Search for the cell housing the specified text and yield its [x, y] center coordinate. 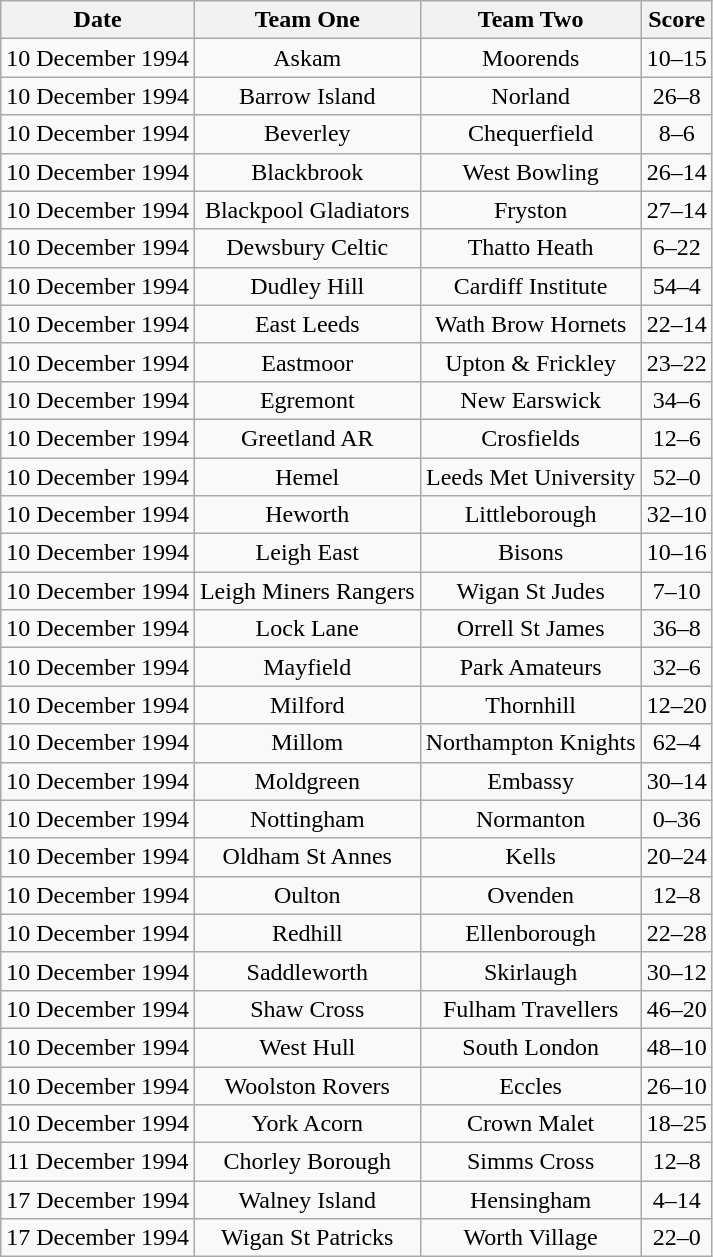
Park Amateurs [530, 667]
Nottingham [307, 819]
East Leeds [307, 324]
York Acorn [307, 1124]
52–0 [676, 477]
Skirlaugh [530, 971]
Woolston Rovers [307, 1085]
Littleborough [530, 515]
Hemel [307, 477]
Ovenden [530, 895]
Blackbrook [307, 172]
Thornhill [530, 705]
Blackpool Gladiators [307, 210]
22–14 [676, 324]
18–25 [676, 1124]
Eccles [530, 1085]
7–10 [676, 591]
62–4 [676, 743]
Moldgreen [307, 781]
Fulham Travellers [530, 1009]
10–15 [676, 58]
32–6 [676, 667]
12–20 [676, 705]
Thatto Heath [530, 248]
Oldham St Annes [307, 857]
48–10 [676, 1047]
Ellenborough [530, 933]
20–24 [676, 857]
Walney Island [307, 1200]
Date [98, 20]
Saddleworth [307, 971]
Leigh East [307, 553]
Fryston [530, 210]
Beverley [307, 134]
26–8 [676, 96]
4–14 [676, 1200]
Hensingham [530, 1200]
Lock Lane [307, 629]
34–6 [676, 400]
Chequerfield [530, 134]
Leigh Miners Rangers [307, 591]
10–16 [676, 553]
Orrell St James [530, 629]
54–4 [676, 286]
West Hull [307, 1047]
12–6 [676, 438]
Eastmoor [307, 362]
New Earswick [530, 400]
22–0 [676, 1238]
Milford [307, 705]
Wigan St Judes [530, 591]
Crosfields [530, 438]
Norland [530, 96]
South London [530, 1047]
Upton & Frickley [530, 362]
Worth Village [530, 1238]
Normanton [530, 819]
26–14 [676, 172]
Mayfield [307, 667]
Barrow Island [307, 96]
27–14 [676, 210]
6–22 [676, 248]
Score [676, 20]
Kells [530, 857]
22–28 [676, 933]
Dewsbury Celtic [307, 248]
Cardiff Institute [530, 286]
30–14 [676, 781]
Greetland AR [307, 438]
Team Two [530, 20]
30–12 [676, 971]
Moorends [530, 58]
Egremont [307, 400]
Wigan St Patricks [307, 1238]
23–22 [676, 362]
26–10 [676, 1085]
11 December 1994 [98, 1162]
Askam [307, 58]
Embassy [530, 781]
Crown Malet [530, 1124]
Millom [307, 743]
Wath Brow Hornets [530, 324]
Northampton Knights [530, 743]
0–36 [676, 819]
32–10 [676, 515]
Redhill [307, 933]
Simms Cross [530, 1162]
36–8 [676, 629]
West Bowling [530, 172]
Dudley Hill [307, 286]
Shaw Cross [307, 1009]
Heworth [307, 515]
Team One [307, 20]
8–6 [676, 134]
Oulton [307, 895]
Bisons [530, 553]
Chorley Borough [307, 1162]
Leeds Met University [530, 477]
46–20 [676, 1009]
